For the text-containing cell, return its midpoint in (X, Y) coordinate format. 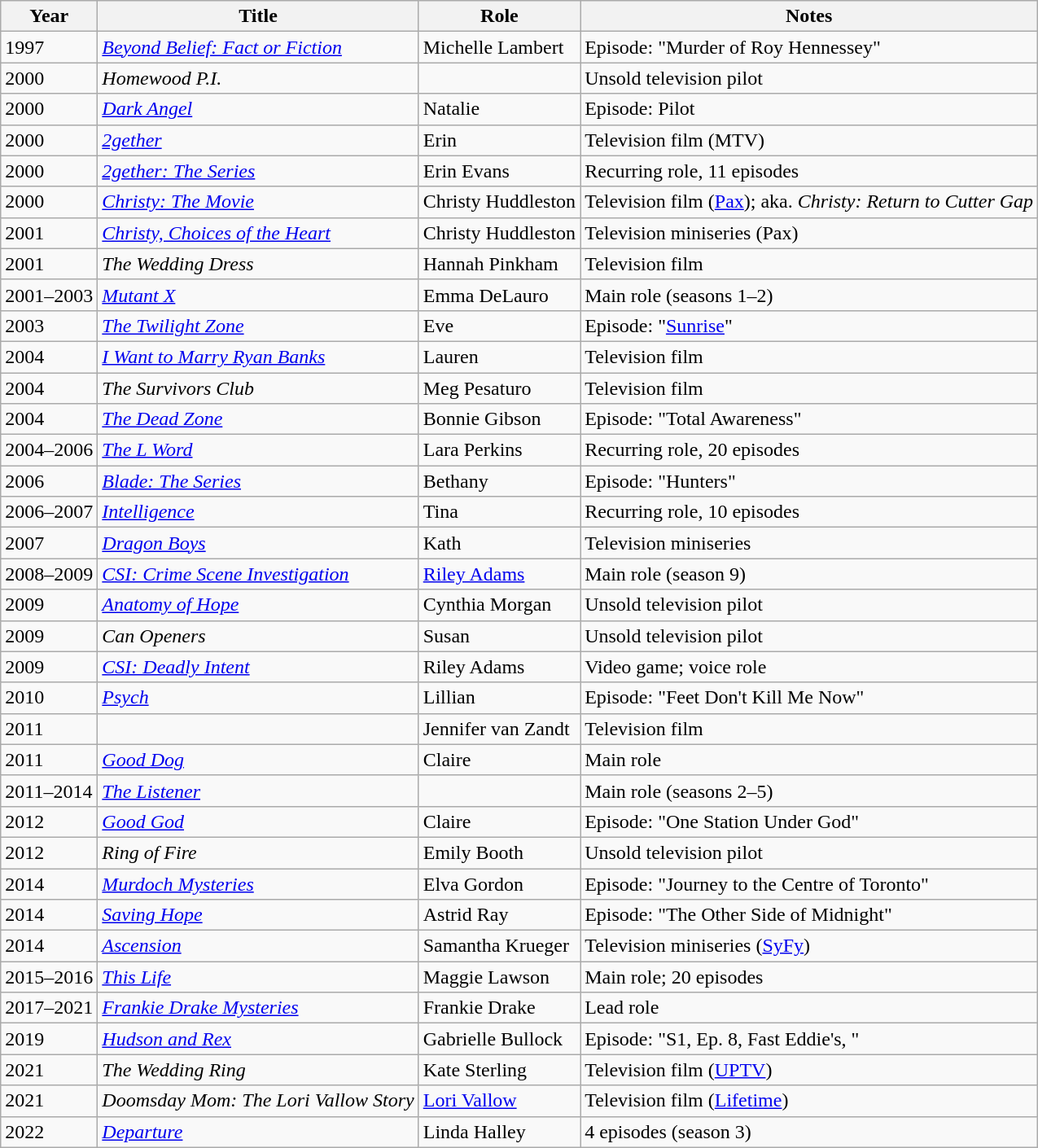
Bonnie Gibson (499, 419)
Kate Sterling (499, 1070)
Ascension (258, 946)
1997 (49, 47)
Main role (809, 760)
Recurring role, 11 episodes (809, 171)
Episode: "Total Awareness" (809, 419)
Lori Vallow (499, 1101)
Homewood P.I. (258, 78)
2006 (49, 481)
Lead role (809, 1008)
Main role (seasons 1–2) (809, 295)
Main role (season 9) (809, 574)
Television miniseries (SyFy) (809, 946)
Michelle Lambert (499, 47)
I Want to Marry Ryan Banks (258, 357)
Television film (MTV) (809, 140)
2011–2014 (49, 791)
Television miniseries (809, 543)
Intelligence (258, 512)
Role (499, 16)
Tina (499, 512)
Episode: "Murder of Roy Hennessey" (809, 47)
Hannah Pinkham (499, 264)
Samantha Krueger (499, 946)
Elva Gordon (499, 883)
Episode: "Feet Don't Kill Me Now" (809, 698)
Erin Evans (499, 171)
Emma DeLauro (499, 295)
The Dead Zone (258, 419)
2019 (49, 1039)
Hudson and Rex (258, 1039)
CSI: Deadly Intent (258, 667)
Episode: "Journey to the Centre of Toronto" (809, 883)
Jennifer van Zandt (499, 729)
2007 (49, 543)
Gabrielle Bullock (499, 1039)
Eve (499, 326)
Kath (499, 543)
Bethany (499, 481)
Can Openers (258, 636)
Christy, Choices of the Heart (258, 233)
Astrid Ray (499, 915)
Frankie Drake (499, 1008)
The Wedding Dress (258, 264)
2015–2016 (49, 977)
Good God (258, 822)
Ring of Fire (258, 852)
The Listener (258, 791)
The Wedding Ring (258, 1070)
Maggie Lawson (499, 977)
This Life (258, 977)
Frankie Drake Mysteries (258, 1008)
Television film (Lifetime) (809, 1101)
Murdoch Mysteries (258, 883)
Television film (Pax); aka. Christy: Return to Cutter Gap (809, 202)
Episode: "One Station Under God" (809, 822)
2006–2007 (49, 512)
Natalie (499, 109)
Meg Pesaturo (499, 388)
2gether (258, 140)
The Survivors Club (258, 388)
The L Word (258, 450)
Recurring role, 10 episodes (809, 512)
2017–2021 (49, 1008)
Video game; voice role (809, 667)
Year (49, 16)
2001–2003 (49, 295)
Doomsday Mom: The Lori Vallow Story (258, 1101)
Episode: "Sunrise" (809, 326)
Saving Hope (258, 915)
Mutant X (258, 295)
Notes (809, 16)
2003 (49, 326)
Cynthia Morgan (499, 605)
Lillian (499, 698)
Main role; 20 episodes (809, 977)
2010 (49, 698)
2008–2009 (49, 574)
Lara Perkins (499, 450)
Television miniseries (Pax) (809, 233)
Christy: The Movie (258, 202)
Good Dog (258, 760)
Emily Booth (499, 852)
The Twilight Zone (258, 326)
Psych (258, 698)
Lauren (499, 357)
4 episodes (season 3) (809, 1132)
Main role (seasons 2–5) (809, 791)
Dark Angel (258, 109)
Departure (258, 1132)
Episode: "The Other Side of Midnight" (809, 915)
2022 (49, 1132)
Blade: The Series (258, 481)
Recurring role, 20 episodes (809, 450)
Dragon Boys (258, 543)
Episode: Pilot (809, 109)
Beyond Belief: Fact or Fiction (258, 47)
2gether: The Series (258, 171)
Episode: "Hunters" (809, 481)
Television film (UPTV) (809, 1070)
Erin (499, 140)
2004–2006 (49, 450)
Title (258, 16)
Anatomy of Hope (258, 605)
Linda Halley (499, 1132)
CSI: Crime Scene Investigation (258, 574)
Episode: "S1, Ep. 8, Fast Eddie's, " (809, 1039)
Susan (499, 636)
